Determine the (X, Y) coordinate at the center of the cell enclosing the given text.  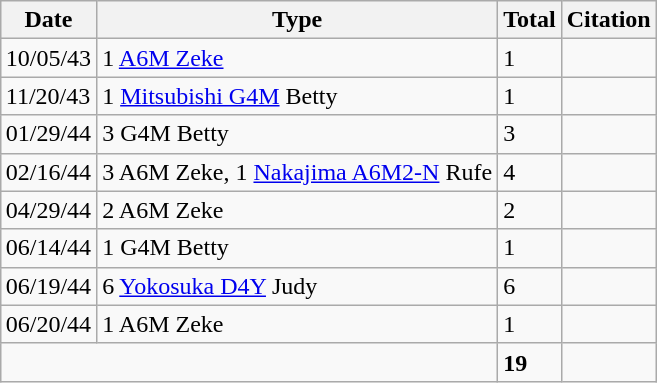
1 Mitsubishi G4M Betty (298, 96)
1 G4M Betty (298, 248)
4 (530, 172)
Total (530, 20)
2 (530, 210)
06/20/44 (48, 324)
Type (298, 20)
10/05/43 (48, 58)
3 G4M Betty (298, 134)
04/29/44 (48, 210)
2 A6M Zeke (298, 210)
Date (48, 20)
6 (530, 286)
6 Yokosuka D4Y Judy (298, 286)
11/20/43 (48, 96)
3 A6M Zeke, 1 Nakajima A6M2-N Rufe (298, 172)
Citation (608, 20)
06/19/44 (48, 286)
02/16/44 (48, 172)
3 (530, 134)
19 (530, 362)
01/29/44 (48, 134)
06/14/44 (48, 248)
